For the text-containing cell, return its midpoint in (x, y) coordinate format. 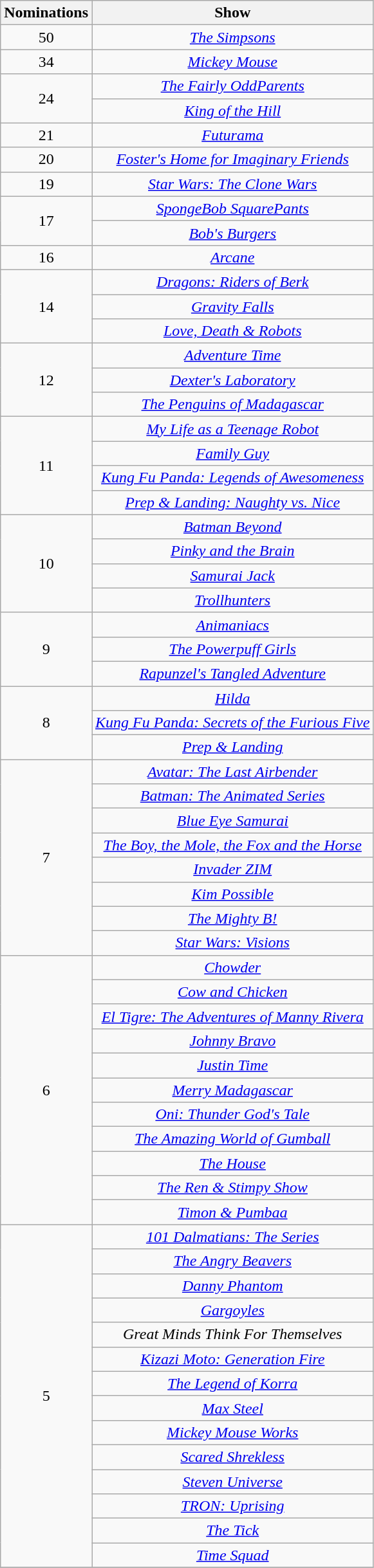
Adventure Time (232, 356)
17 (46, 221)
King of the Hill (232, 111)
Samurai Jack (232, 576)
Bob's Burgers (232, 233)
Steven Universe (232, 1481)
Star Wars: Visions (232, 943)
Nominations (46, 13)
Invader ZIM (232, 870)
Show (232, 13)
16 (46, 257)
Time Squad (232, 1555)
Gargoyles (232, 1310)
El Tigre: The Adventures of Manny Rivera (232, 1016)
Trollhunters (232, 600)
Batman: The Animated Series (232, 796)
8 (46, 722)
Oni: Thunder God's Tale (232, 1115)
Prep & Landing (232, 747)
Mickey Mouse Works (232, 1432)
My Life as a Teenage Robot (232, 429)
SpongeBob SquarePants (232, 208)
Hilda (232, 698)
12 (46, 380)
Star Wars: The Clone Wars (232, 184)
Timon & Pumbaa (232, 1212)
Max Steel (232, 1408)
Kizazi Moto: Generation Fire (232, 1359)
7 (46, 857)
The Ren & Stimpy Show (232, 1188)
Rapunzel's Tangled Adventure (232, 673)
50 (46, 37)
The Angry Beavers (232, 1261)
The Tick (232, 1531)
24 (46, 98)
34 (46, 62)
Dragons: Riders of Berk (232, 282)
Mickey Mouse (232, 62)
Futurama (232, 135)
Love, Death & Robots (232, 331)
Gravity Falls (232, 307)
Cow and Chicken (232, 992)
Prep & Landing: Naughty vs. Nice (232, 502)
Foster's Home for Imaginary Friends (232, 160)
6 (46, 1089)
20 (46, 160)
Danny Phantom (232, 1286)
The House (232, 1163)
101 Dalmatians: The Series (232, 1237)
Merry Madagascar (232, 1090)
21 (46, 135)
The Boy, the Mole, the Fox and the Horse (232, 845)
Family Guy (232, 453)
Kung Fu Panda: Legends of Awesomeness (232, 478)
The Amazing World of Gumball (232, 1139)
9 (46, 649)
The Mighty B! (232, 918)
Batman Beyond (232, 527)
Great Minds Think For Themselves (232, 1335)
Johnny Bravo (232, 1041)
Blue Eye Samurai (232, 821)
Kim Possible (232, 894)
Scared Shrekless (232, 1457)
The Fairly OddParents (232, 86)
Dexter's Laboratory (232, 380)
TRON: Uprising (232, 1506)
Chowder (232, 967)
5 (46, 1396)
Kung Fu Panda: Secrets of the Furious Five (232, 723)
Avatar: The Last Airbender (232, 772)
10 (46, 563)
Animaniacs (232, 624)
11 (46, 466)
The Simpsons (232, 37)
The Penguins of Madagascar (232, 405)
Arcane (232, 257)
Justin Time (232, 1065)
14 (46, 306)
Pinky and the Brain (232, 551)
The Legend of Korra (232, 1383)
19 (46, 184)
The Powerpuff Girls (232, 649)
